Provide the (X, Y) coordinate of the cell's center where the given text is located.  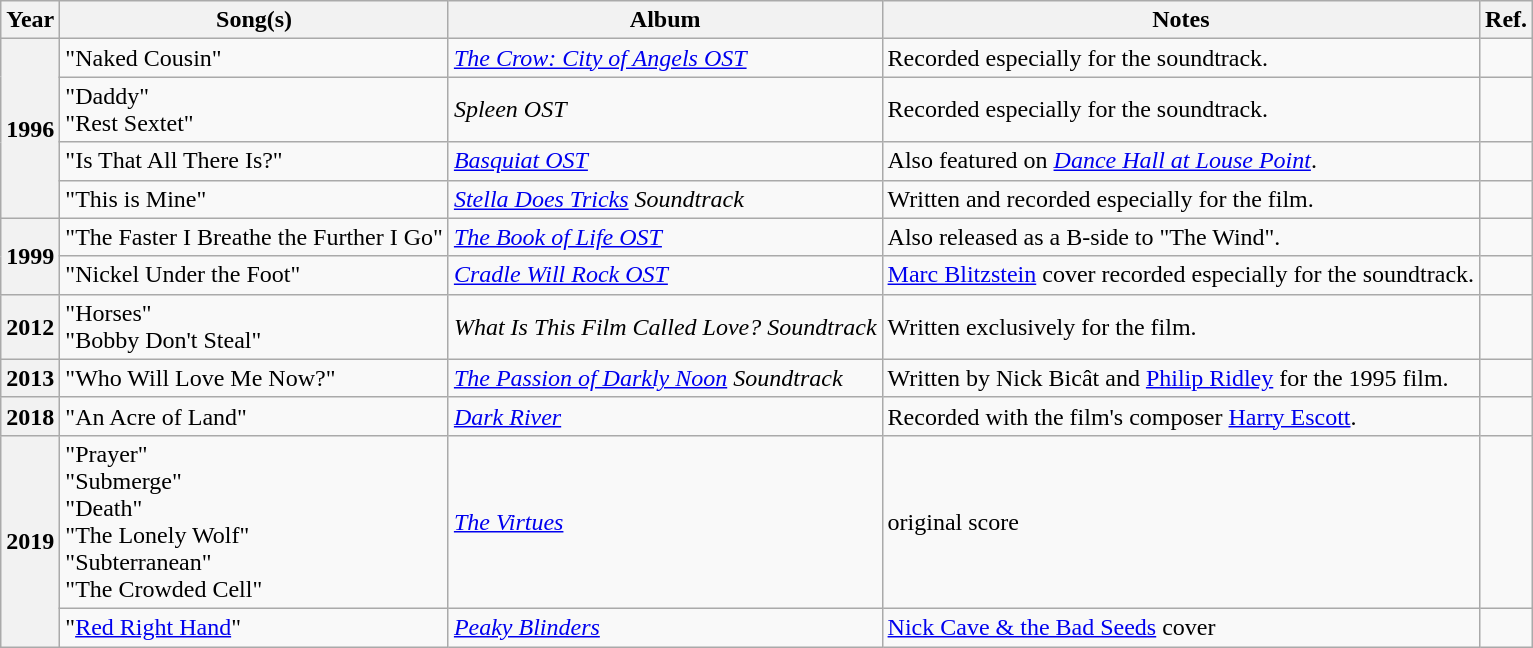
Notes (1181, 20)
"The Faster I Breathe the Further I Go" (254, 237)
Song(s) (254, 20)
Also featured on Dance Hall at Louse Point. (1181, 161)
Stella Does Tricks Soundtrack (665, 199)
"Daddy""Rest Sextet" (254, 110)
"Horses""Bobby Don't Steal" (254, 326)
"This is Mine" (254, 199)
"Naked Cousin" (254, 58)
"Red Right Hand" (254, 627)
1999 (30, 256)
Recorded with the film's composer Harry Escott. (1181, 416)
"Is That All There Is?" (254, 161)
Nick Cave & the Bad Seeds cover (1181, 627)
Basquiat OST (665, 161)
2019 (30, 540)
original score (1181, 522)
The Book of Life OST (665, 237)
2018 (30, 416)
1996 (30, 128)
What Is This Film Called Love? Soundtrack (665, 326)
Also released as a B-side to "The Wind". (1181, 237)
Ref. (1506, 20)
"Nickel Under the Foot" (254, 275)
"Who Will Love Me Now?" (254, 378)
"Prayer""Submerge""Death""The Lonely Wolf""Subterranean""The Crowded Cell" (254, 522)
2012 (30, 326)
Year (30, 20)
The Passion of Darkly Noon Soundtrack (665, 378)
2013 (30, 378)
Marc Blitzstein cover recorded especially for the soundtrack. (1181, 275)
The Virtues (665, 522)
Dark River (665, 416)
Spleen OST (665, 110)
The Crow: City of Angels OST (665, 58)
Cradle Will Rock OST (665, 275)
Album (665, 20)
Written and recorded especially for the film. (1181, 199)
"An Acre of Land" (254, 416)
Written exclusively for the film. (1181, 326)
Written by Nick Bicât and Philip Ridley for the 1995 film. (1181, 378)
Peaky Blinders (665, 627)
